Detect which cell encompasses the target text, then output its [x, y] center coordinate. 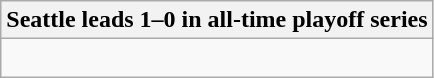
Seattle leads 1–0 in all-time playoff series [217, 20]
